Scan for the cell matching the given text and deliver its [x, y] coordinate at center. 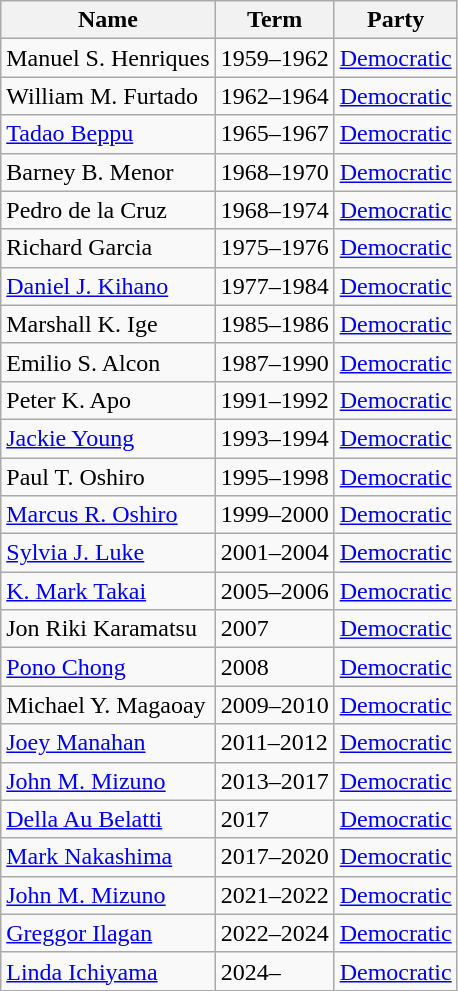
Name [108, 20]
Manuel S. Henriques [108, 58]
2017–2020 [274, 857]
1959–1962 [274, 58]
Michael Y. Magaoay [108, 705]
1968–1974 [274, 210]
Pono Chong [108, 667]
Della Au Belatti [108, 819]
2022–2024 [274, 933]
Peter K. Apo [108, 400]
Emilio S. Alcon [108, 362]
Jon Riki Karamatsu [108, 629]
2011–2012 [274, 743]
Jackie Young [108, 438]
1965–1967 [274, 134]
Marshall K. Ige [108, 324]
2009–2010 [274, 705]
2005–2006 [274, 591]
Richard Garcia [108, 248]
Marcus R. Oshiro [108, 515]
1968–1970 [274, 172]
William M. Furtado [108, 96]
Pedro de la Cruz [108, 210]
2007 [274, 629]
2001–2004 [274, 553]
Tadao Beppu [108, 134]
Sylvia J. Luke [108, 553]
1995–1998 [274, 477]
Party [396, 20]
Paul T. Oshiro [108, 477]
Mark Nakashima [108, 857]
Greggor Ilagan [108, 933]
2021–2022 [274, 895]
2013–2017 [274, 781]
1985–1986 [274, 324]
1987–1990 [274, 362]
1993–1994 [274, 438]
2008 [274, 667]
Joey Manahan [108, 743]
1975–1976 [274, 248]
2024– [274, 971]
1991–1992 [274, 400]
1999–2000 [274, 515]
2017 [274, 819]
Daniel J. Kihano [108, 286]
1962–1964 [274, 96]
1977–1984 [274, 286]
Barney B. Menor [108, 172]
Term [274, 20]
K. Mark Takai [108, 591]
Linda Ichiyama [108, 971]
